Scan for the cell matching the given text and deliver its [X, Y] coordinate at center. 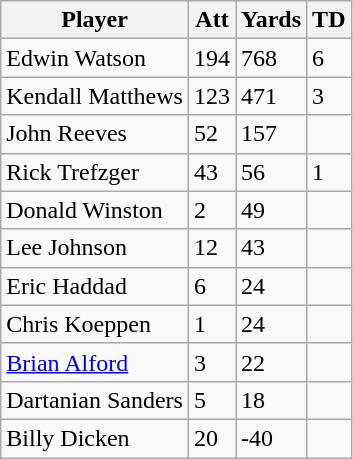
5 [212, 400]
Rick Trefzger [95, 172]
TD [329, 20]
Dartanian Sanders [95, 400]
20 [212, 438]
471 [272, 96]
John Reeves [95, 134]
52 [212, 134]
12 [212, 248]
123 [212, 96]
Eric Haddad [95, 286]
768 [272, 58]
49 [272, 210]
-40 [272, 438]
Chris Koeppen [95, 324]
Yards [272, 20]
Brian Alford [95, 362]
Donald Winston [95, 210]
Edwin Watson [95, 58]
157 [272, 134]
Player [95, 20]
18 [272, 400]
194 [212, 58]
22 [272, 362]
2 [212, 210]
Kendall Matthews [95, 96]
56 [272, 172]
Lee Johnson [95, 248]
Billy Dicken [95, 438]
Att [212, 20]
